Locate the cell with the specified text and output its [x, y] center coordinate. 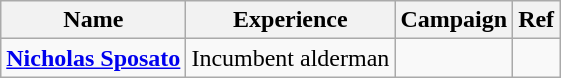
Name [94, 20]
Campaign [454, 20]
Ref [536, 20]
Nicholas Sposato [94, 58]
Experience [290, 20]
Incumbent alderman [290, 58]
